Return [X, Y] of the center of cell containing provided text 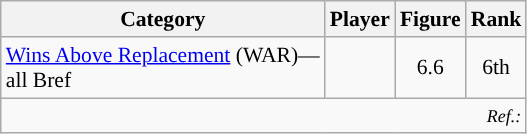
Rank [496, 19]
6th [496, 68]
6.6 [430, 68]
Player [360, 19]
Figure [430, 19]
Ref.: [264, 116]
Category [163, 19]
Wins Above Replacement (WAR)—all Bref [163, 68]
